Detect which cell encompasses the target text, then output its (X, Y) center coordinate. 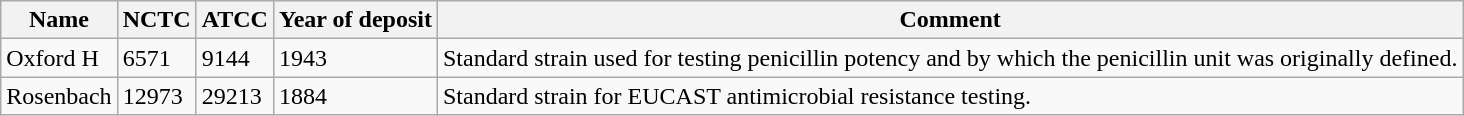
Year of deposit (355, 20)
9144 (234, 58)
Name (59, 20)
Rosenbach (59, 96)
Oxford H (59, 58)
Standard strain used for testing penicillin potency and by which the penicillin unit was originally defined. (950, 58)
1884 (355, 96)
29213 (234, 96)
ATCC (234, 20)
1943 (355, 58)
6571 (156, 58)
12973 (156, 96)
Standard strain for EUCAST antimicrobial resistance testing. (950, 96)
NCTC (156, 20)
Comment (950, 20)
